Extract the (x, y) coordinate from the center of the cell holding the provided text.  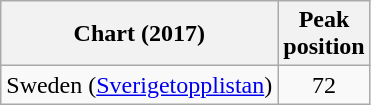
Sweden (Sverigetopplistan) (140, 85)
Chart (2017) (140, 34)
72 (324, 85)
Peakposition (324, 34)
